Detect which cell encompasses the target text, then output its (x, y) center coordinate. 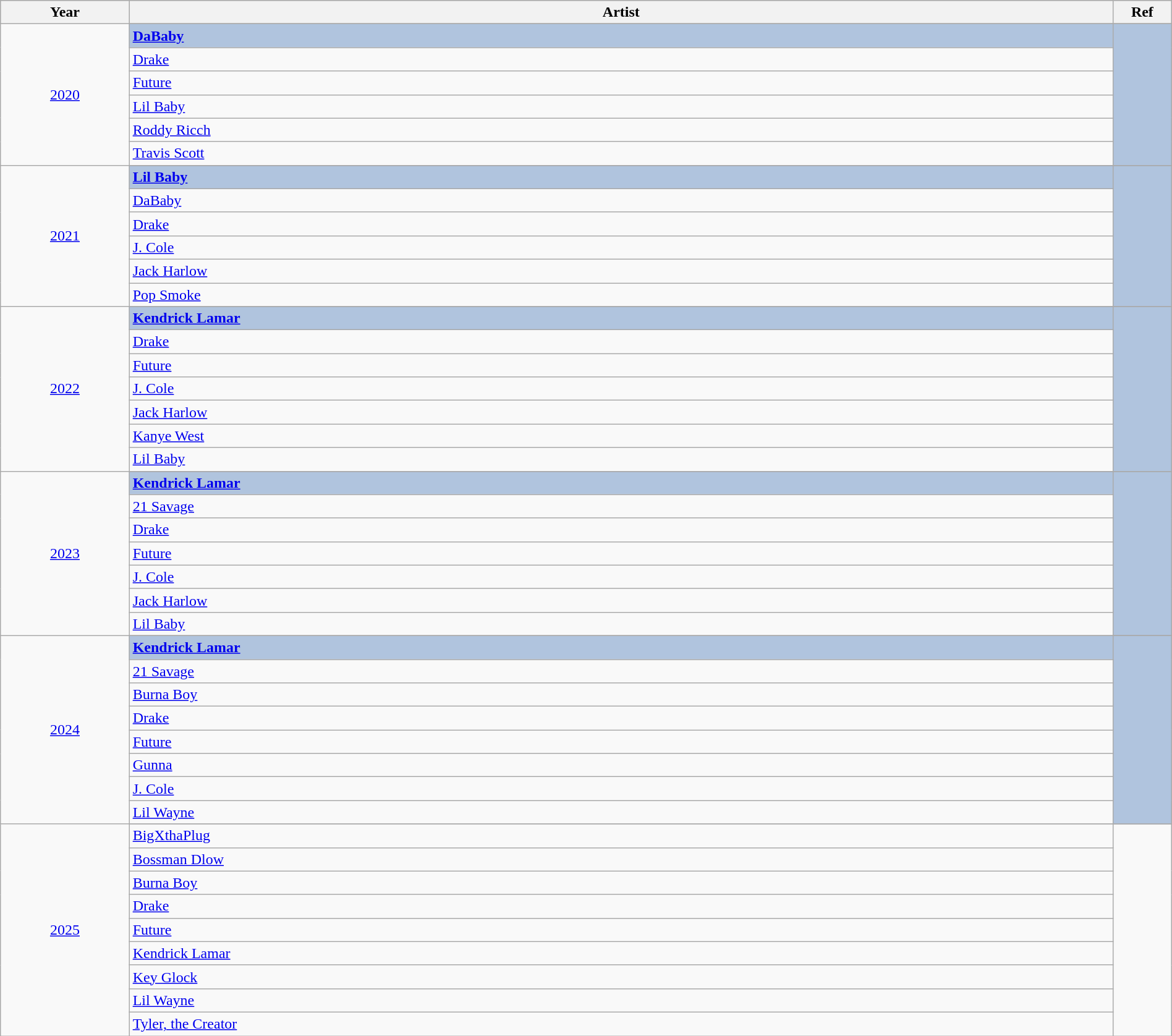
BigXthaPlug (621, 836)
2021 (65, 236)
2022 (65, 389)
Key Glock (621, 977)
Kanye West (621, 436)
2025 (65, 930)
Artist (621, 12)
2023 (65, 553)
Year (65, 12)
2024 (65, 729)
2020 (65, 95)
Gunna (621, 765)
Roddy Ricch (621, 130)
Bossman Dlow (621, 859)
Tyler, the Creator (621, 1024)
Travis Scott (621, 153)
Ref (1142, 12)
Pop Smoke (621, 295)
